Identify which cell holds the provided text, then report its [x, y] central coordinate. 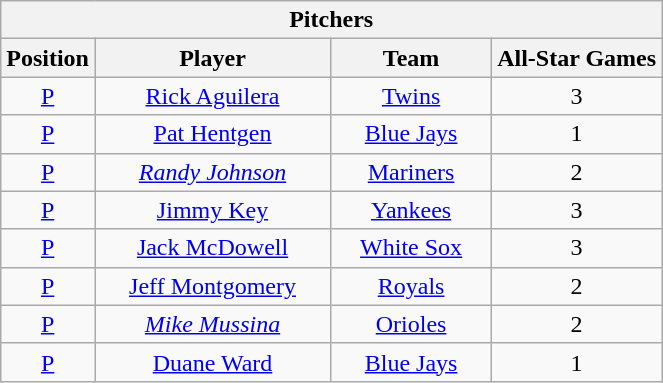
White Sox [412, 248]
Pat Hentgen [212, 134]
Yankees [412, 210]
Mike Mussina [212, 324]
Player [212, 58]
Orioles [412, 324]
Team [412, 58]
All-Star Games [577, 58]
Jeff Montgomery [212, 286]
Jack McDowell [212, 248]
Rick Aguilera [212, 96]
Royals [412, 286]
Randy Johnson [212, 172]
Pitchers [332, 20]
Position [48, 58]
Twins [412, 96]
Mariners [412, 172]
Jimmy Key [212, 210]
Duane Ward [212, 362]
